Pinpoint the cell where the given text exists, returning its [x, y] midpoint coordinate. 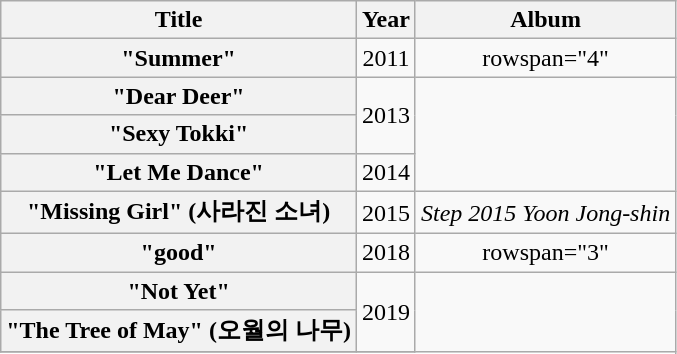
2011 [386, 58]
"Summer" [179, 58]
2013 [386, 115]
"The Tree of May" (오월의 나무) [179, 332]
Step 2015 Yoon Jong-shin [545, 212]
2015 [386, 212]
"Missing Girl" (사라진 소녀) [179, 212]
"Dear Deer" [179, 96]
2014 [386, 172]
Title [179, 20]
"Sexy Tokki" [179, 134]
"Let Me Dance" [179, 172]
2018 [386, 253]
2019 [386, 312]
Year [386, 20]
rowspan="4" [545, 58]
Album [545, 20]
"good" [179, 253]
rowspan="3" [545, 253]
"Not Yet" [179, 291]
